Provide the [x, y] coordinate of the cell's center where the given text is located.  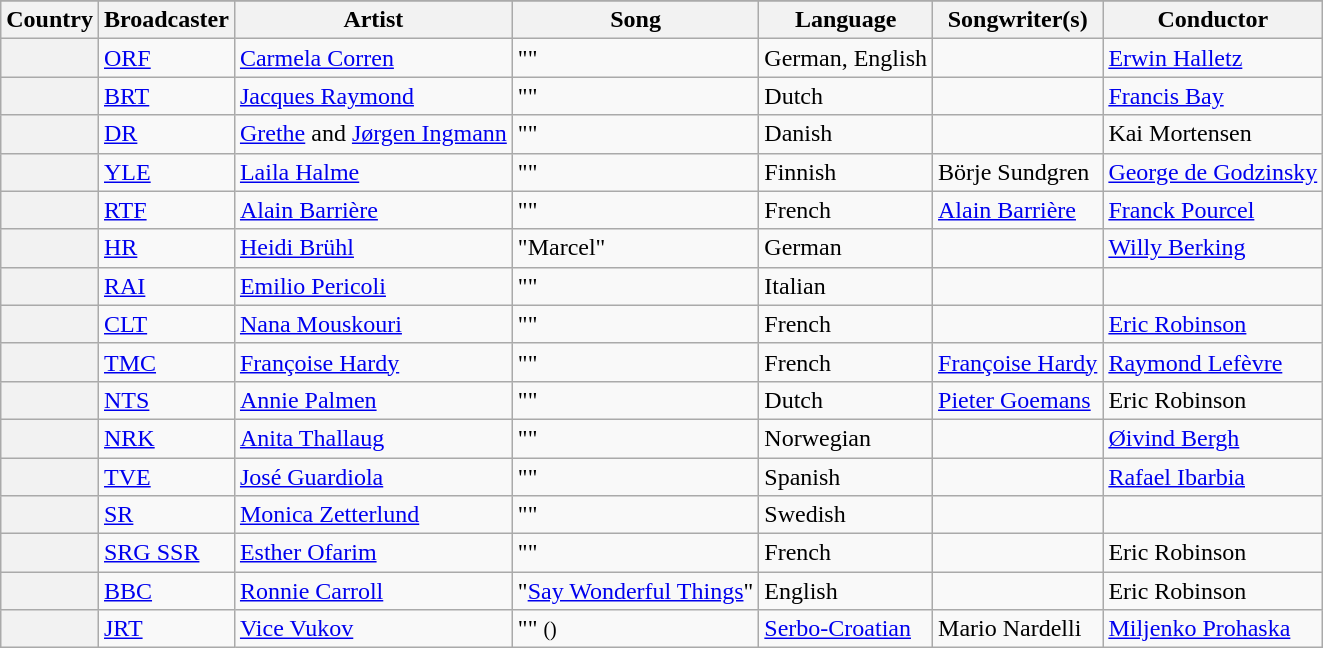
Jacques Raymond [373, 96]
Francis Bay [1213, 96]
Language [846, 20]
Italian [846, 286]
Nana Mouskouri [373, 324]
"Marcel" [635, 248]
Grethe and Jørgen Ingmann [373, 134]
Miljenko Prohaska [1213, 629]
Willy Berking [1213, 248]
Conductor [1213, 20]
ORF [166, 58]
Song [635, 20]
Swedish [846, 515]
BBC [166, 591]
Annie Palmen [373, 400]
Erwin Halletz [1213, 58]
TVE [166, 477]
CLT [166, 324]
Songwriter(s) [1018, 20]
German, English [846, 58]
SRG SSR [166, 553]
Øivind Bergh [1213, 438]
Carmela Corren [373, 58]
Anita Thallaug [373, 438]
NTS [166, 400]
Heidi Brühl [373, 248]
Norwegian [846, 438]
Emilio Pericoli [373, 286]
English [846, 591]
SR [166, 515]
Serbo-Croatian [846, 629]
Finnish [846, 172]
TMC [166, 362]
JRT [166, 629]
Vice Vukov [373, 629]
Franck Pourcel [1213, 210]
José Guardiola [373, 477]
Country [50, 20]
Broadcaster [166, 20]
Rafael Ibarbia [1213, 477]
Monica Zetterlund [373, 515]
HR [166, 248]
Laila Halme [373, 172]
YLE [166, 172]
RAI [166, 286]
Pieter Goemans [1018, 400]
Esther Ofarim [373, 553]
Spanish [846, 477]
Kai Mortensen [1213, 134]
DR [166, 134]
Ronnie Carroll [373, 591]
"Say Wonderful Things" [635, 591]
Mario Nardelli [1018, 629]
BRT [166, 96]
German [846, 248]
Raymond Lefèvre [1213, 362]
NRK [166, 438]
Danish [846, 134]
Börje Sundgren [1018, 172]
RTF [166, 210]
George de Godzinsky [1213, 172]
"" () [635, 629]
Artist [373, 20]
